Pinpoint the cell where the given text exists, returning its (x, y) midpoint coordinate. 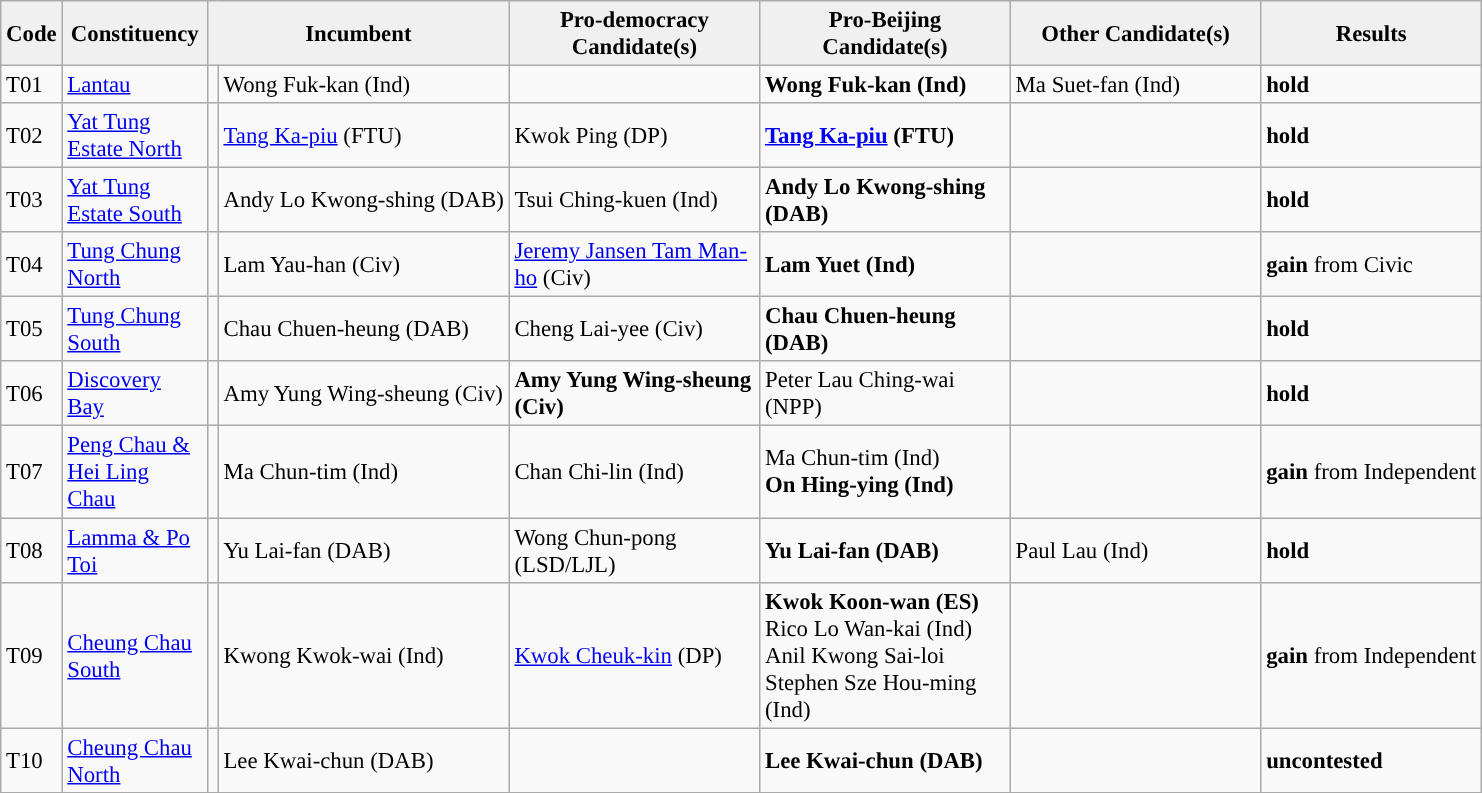
gain from Civic (1372, 264)
Tsui Ching-kuen (Ind) (634, 200)
T03 (32, 200)
Kwok Ping (DP) (634, 136)
Peter Lau Ching-wai (NPP) (886, 394)
T04 (32, 264)
Chan Chi-lin (Ind) (634, 472)
T10 (32, 760)
T02 (32, 136)
Incumbent (359, 34)
Tung Chung North (135, 264)
Cheung Chau South (135, 655)
Pro-Beijing Candidate(s) (886, 34)
Lam Yuet (Ind) (886, 264)
T07 (32, 472)
Lamma & Po Toi (135, 550)
T05 (32, 330)
Discovery Bay (135, 394)
Constituency (135, 34)
Peng Chau & Hei Ling Chau (135, 472)
T01 (32, 85)
T09 (32, 655)
Code (32, 34)
Jeremy Jansen Tam Man-ho (Civ) (634, 264)
T06 (32, 394)
Wong Chun-pong (LSD/LJL) (634, 550)
Ma Chun-tim (Ind) (364, 472)
Kwong Kwok-wai (Ind) (364, 655)
Tung Chung South (135, 330)
Ma Chun-tim (Ind) On Hing-ying (Ind) (886, 472)
uncontested (1372, 760)
Lam Yau-han (Civ) (364, 264)
Yat Tung Estate North (135, 136)
Other Candidate(s) (1136, 34)
Ma Suet-fan (Ind) (1136, 85)
Results (1372, 34)
Kwok Koon-wan (ES)Rico Lo Wan-kai (Ind)Anil Kwong Sai-loiStephen Sze Hou-ming (Ind) (886, 655)
Cheng Lai-yee (Civ) (634, 330)
Cheung Chau North (135, 760)
T08 (32, 550)
Paul Lau (Ind) (1136, 550)
Pro-democracy Candidate(s) (634, 34)
Kwok Cheuk-kin (DP) (634, 655)
Lantau (135, 85)
Yat Tung Estate South (135, 200)
